Provide the [x, y] coordinate of the cell's center where the given text is located.  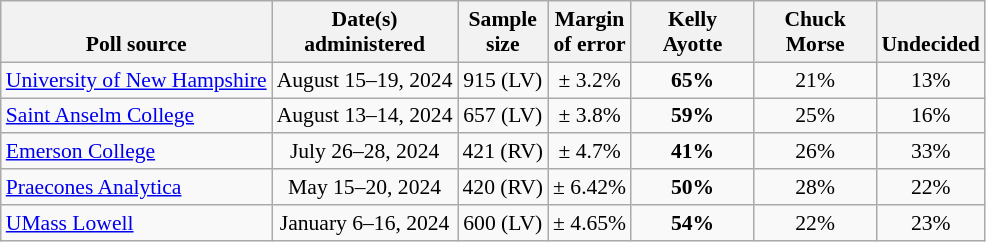
25% [816, 116]
Poll source [136, 32]
54% [692, 223]
13% [930, 80]
26% [816, 152]
August 13–14, 2024 [365, 116]
Emerson College [136, 152]
August 15–19, 2024 [365, 80]
Date(s)administered [365, 32]
± 6.42% [590, 187]
KellyAyotte [692, 32]
657 (LV) [504, 116]
ChuckMorse [816, 32]
Saint Anselm College [136, 116]
± 4.7% [590, 152]
Praecones Analytica [136, 187]
50% [692, 187]
± 3.2% [590, 80]
59% [692, 116]
Undecided [930, 32]
23% [930, 223]
Marginof error [590, 32]
41% [692, 152]
915 (LV) [504, 80]
± 4.65% [590, 223]
± 3.8% [590, 116]
33% [930, 152]
University of New Hampshire [136, 80]
600 (LV) [504, 223]
28% [816, 187]
21% [816, 80]
January 6–16, 2024 [365, 223]
July 26–28, 2024 [365, 152]
65% [692, 80]
421 (RV) [504, 152]
May 15–20, 2024 [365, 187]
420 (RV) [504, 187]
Samplesize [504, 32]
16% [930, 116]
UMass Lowell [136, 223]
